Search for the cell housing the specified text and yield its [X, Y] center coordinate. 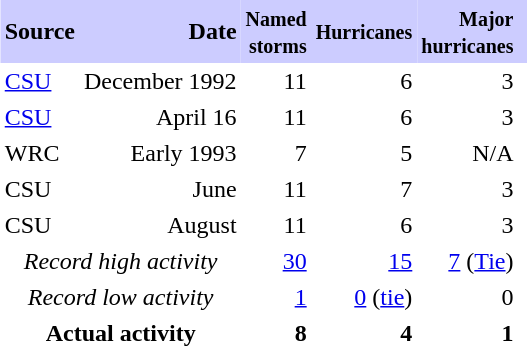
0 [468, 297]
Date [160, 32]
August [160, 225]
30 [276, 261]
0 (tie) [364, 297]
N/A [468, 153]
Record low activity [120, 297]
Namedstorms [276, 32]
5 [364, 153]
April 16 [160, 117]
1 [276, 297]
Record high activity [120, 261]
Source [40, 32]
7 (Tie) [468, 261]
December 1992 [160, 81]
Hurricanes [364, 32]
June [160, 189]
15 [364, 261]
Majorhurricanes [468, 32]
WRC [40, 153]
Early 1993 [160, 153]
